Capture the cell that displays the provided text and extract its (X, Y) central coordinate. 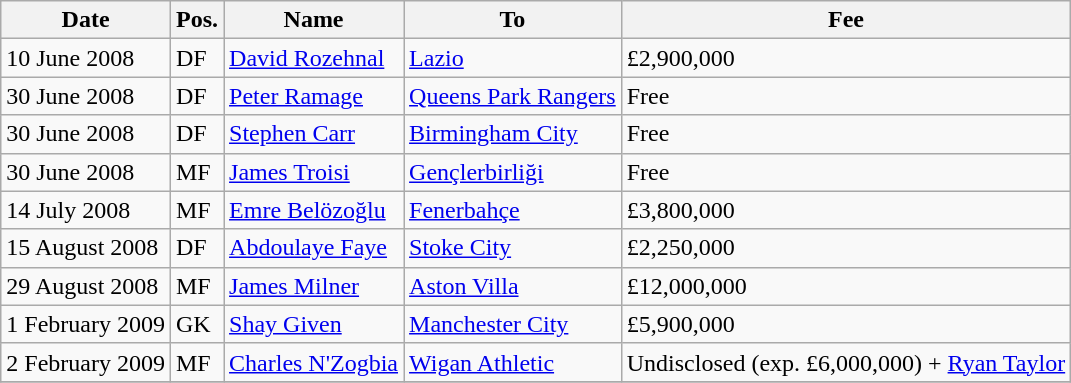
Peter Ramage (314, 96)
10 June 2008 (86, 58)
Queens Park Rangers (513, 96)
Fee (846, 20)
1 February 2009 (86, 324)
Birmingham City (513, 134)
Gençlerbirliği (513, 172)
£2,250,000 (846, 248)
To (513, 20)
Pos. (196, 20)
29 August 2008 (86, 286)
Lazio (513, 58)
James Milner (314, 286)
Charles N'Zogbia (314, 362)
David Rozehnal (314, 58)
Aston Villa (513, 286)
14 July 2008 (86, 210)
Emre Belözoğlu (314, 210)
Name (314, 20)
Stephen Carr (314, 134)
GK (196, 324)
Manchester City (513, 324)
2 February 2009 (86, 362)
Shay Given (314, 324)
Date (86, 20)
£5,900,000 (846, 324)
Wigan Athletic (513, 362)
£3,800,000 (846, 210)
15 August 2008 (86, 248)
Stoke City (513, 248)
Undisclosed (exp. £6,000,000) + Ryan Taylor (846, 362)
£12,000,000 (846, 286)
Fenerbahçe (513, 210)
Abdoulaye Faye (314, 248)
£2,900,000 (846, 58)
James Troisi (314, 172)
